Output the (X, Y) coordinate of the center of the cell containing the given text.  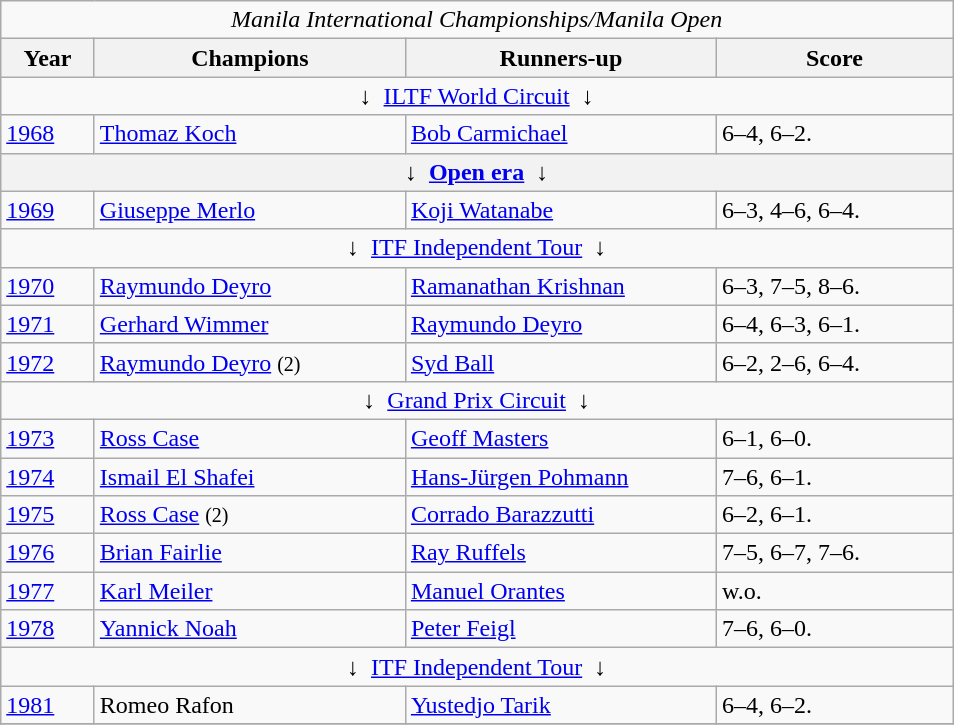
1977 (48, 591)
Yustedjo Tarik (560, 705)
↓ ILTF World Circuit ↓ (477, 96)
6–1, 6–0. (834, 438)
7–6, 6–0. (834, 629)
Karl Meiler (250, 591)
6–3, 4–6, 6–4. (834, 210)
w.o. (834, 591)
1978 (48, 629)
Brian Fairlie (250, 553)
Hans-Jürgen Pohmann (560, 477)
Bob Carmichael (560, 134)
1971 (48, 324)
1970 (48, 286)
Peter Feigl (560, 629)
Manila International Championships/Manila Open (477, 20)
7–6, 6–1. (834, 477)
Giuseppe Merlo (250, 210)
Thomaz Koch (250, 134)
↓ Grand Prix Circuit ↓ (477, 400)
Gerhard Wimmer (250, 324)
1972 (48, 362)
Champions (250, 58)
Syd Ball (560, 362)
Score (834, 58)
Raymundo Deyro (2) (250, 362)
6–2, 6–1. (834, 515)
Manuel Orantes (560, 591)
↓ Open era ↓ (477, 172)
Runners-up (560, 58)
1968 (48, 134)
7–5, 6–7, 7–6. (834, 553)
Ross Case (2) (250, 515)
Ray Ruffels (560, 553)
1981 (48, 705)
Yannick Noah (250, 629)
6–4, 6–3, 6–1. (834, 324)
6–2, 2–6, 6–4. (834, 362)
1976 (48, 553)
Ismail El Shafei (250, 477)
Geoff Masters (560, 438)
6–3, 7–5, 8–6. (834, 286)
1975 (48, 515)
Year (48, 58)
1969 (48, 210)
Romeo Rafon (250, 705)
1973 (48, 438)
Ross Case (250, 438)
Ramanathan Krishnan (560, 286)
Corrado Barazzutti (560, 515)
Koji Watanabe (560, 210)
1974 (48, 477)
